For the text-containing cell, return its midpoint in (x, y) coordinate format. 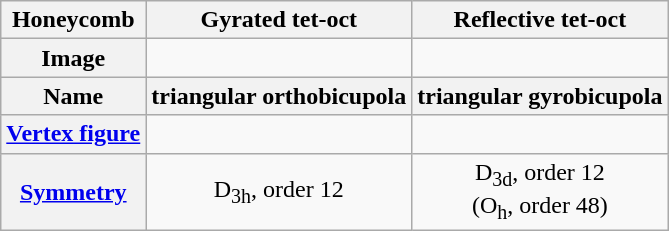
Name (74, 96)
Image (74, 58)
Honeycomb (74, 20)
Vertex figure (74, 134)
Symmetry (74, 192)
triangular orthobicupola (279, 96)
Reflective tet-oct (540, 20)
triangular gyrobicupola (540, 96)
Gyrated tet-oct (279, 20)
D3h, order 12 (279, 192)
D3d, order 12(Oh, order 48) (540, 192)
